Locate the cell with the specified text and output its (X, Y) center coordinate. 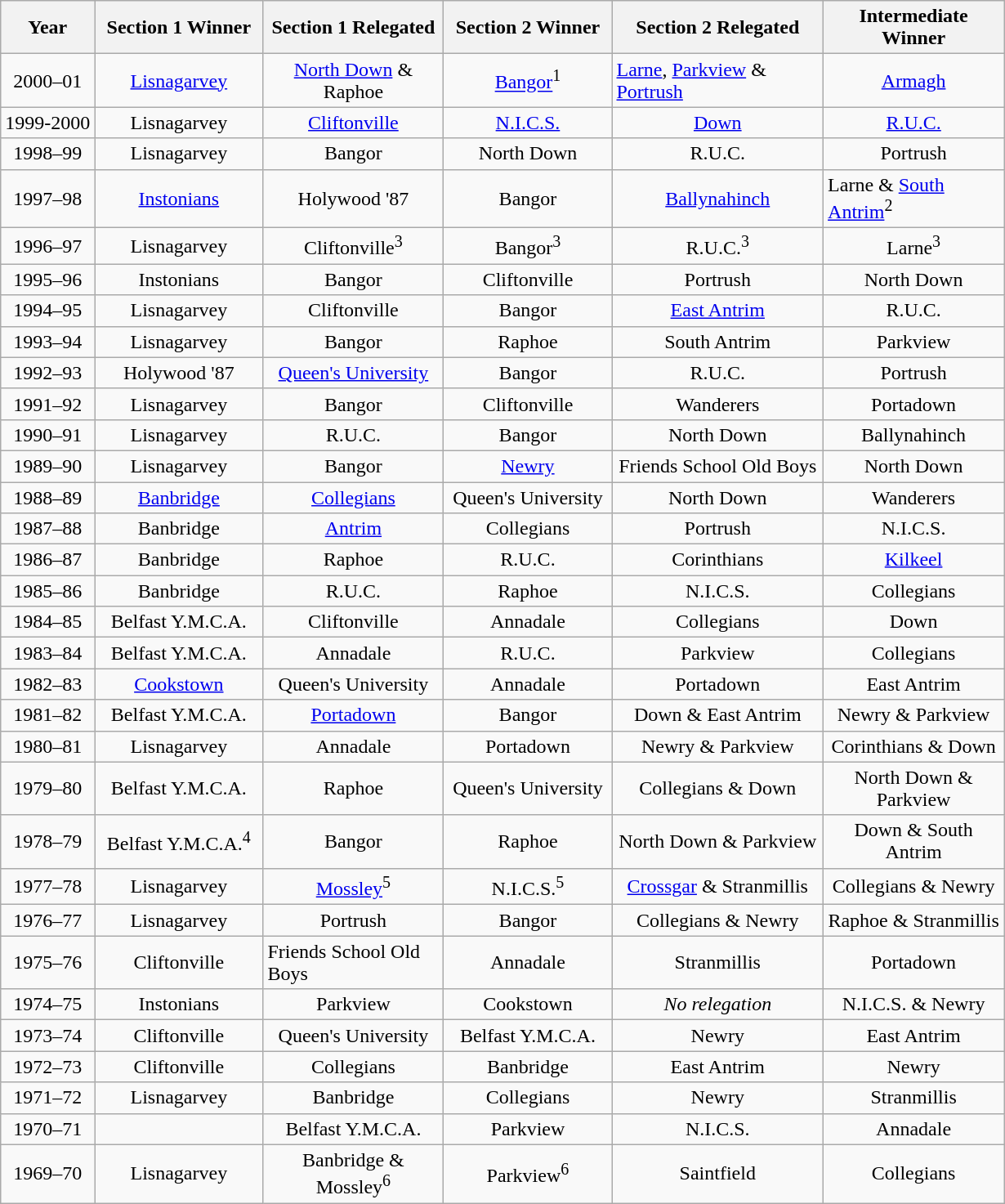
1973–74 (47, 1036)
1972–73 (47, 1067)
1976–77 (47, 920)
1992–93 (47, 373)
Banbridge & Mossley6 (353, 1174)
Collegians & Down (717, 788)
Kilkeel (913, 560)
Raphoe & Stranmillis (913, 920)
Crossgar & Stranmillis (717, 886)
1985–86 (47, 591)
Corinthians (717, 560)
1990–91 (47, 435)
North Down & Raphoe (353, 80)
1983–84 (47, 653)
1984–85 (47, 622)
1997–98 (47, 199)
Belfast Y.M.C.A.4 (179, 842)
Mossley5 (353, 886)
1988–89 (47, 498)
1991–92 (47, 404)
R.U.C.3 (717, 247)
Down & South Antrim (913, 842)
1998–99 (47, 154)
N.I.C.S. & Newry (913, 1005)
1986–87 (47, 560)
Section 1 Relegated (353, 28)
1994–95 (47, 311)
1977–78 (47, 886)
Section 2 Relegated (717, 28)
1996–97 (47, 247)
Bangor1 (528, 80)
1987–88 (47, 529)
1999-2000 (47, 123)
Year (47, 28)
1975–76 (47, 963)
Larne, Parkview & Portrush (717, 80)
Section 1 Winner (179, 28)
Bangor3 (528, 247)
1979–80 (47, 788)
1981–82 (47, 715)
Saintfield (717, 1174)
1970–71 (47, 1129)
1995–96 (47, 280)
1978–79 (47, 842)
Larne3 (913, 247)
1982–83 (47, 684)
Cliftonville3 (353, 247)
Parkview6 (528, 1174)
1989–90 (47, 466)
Antrim (353, 529)
Intermediate Winner (913, 28)
2000–01 (47, 80)
1974–75 (47, 1005)
South Antrim (717, 342)
No relegation (717, 1005)
Larne & South Antrim2 (913, 199)
Down & East Antrim (717, 715)
1980–81 (47, 746)
1971–72 (47, 1098)
Corinthians & Down (913, 746)
1969–70 (47, 1174)
1993–94 (47, 342)
Armagh (913, 80)
N.I.C.S.5 (528, 886)
Section 2 Winner (528, 28)
